Return (X, Y) of the center of cell containing provided text 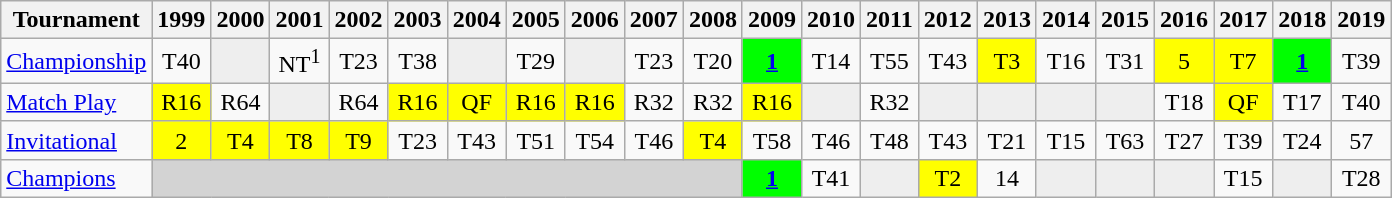
Championship (76, 62)
2003 (418, 20)
T58 (772, 140)
2 (182, 140)
2008 (712, 20)
T7 (1244, 62)
T17 (1302, 102)
2019 (1362, 20)
T21 (1006, 140)
2012 (948, 20)
Champions (76, 178)
T29 (536, 62)
T28 (1362, 178)
5 (1184, 62)
T38 (418, 62)
T9 (358, 140)
T18 (1184, 102)
2005 (536, 20)
T27 (1184, 140)
T51 (536, 140)
T24 (1302, 140)
Match Play (76, 102)
NT1 (300, 62)
1999 (182, 20)
T20 (712, 62)
2015 (1126, 20)
2010 (832, 20)
T8 (300, 140)
Tournament (76, 20)
T31 (1126, 62)
T55 (890, 62)
2011 (890, 20)
T54 (594, 140)
2007 (654, 20)
2004 (476, 20)
57 (1362, 140)
2014 (1066, 20)
2018 (1302, 20)
2017 (1244, 20)
2013 (1006, 20)
2006 (594, 20)
2009 (772, 20)
T3 (1006, 62)
T63 (1126, 140)
T48 (890, 140)
T41 (832, 178)
T16 (1066, 62)
T14 (832, 62)
2000 (240, 20)
2002 (358, 20)
2001 (300, 20)
2016 (1184, 20)
14 (1006, 178)
Invitational (76, 140)
T2 (948, 178)
